Scan for the cell matching the given text and deliver its (x, y) coordinate at center. 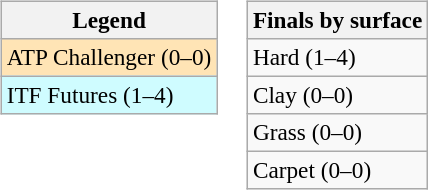
Legend (108, 20)
Carpet (0–0) (337, 171)
ITF Futures (1–4) (108, 95)
Clay (0–0) (337, 95)
Hard (1–4) (337, 57)
Finals by surface (337, 20)
ATP Challenger (0–0) (108, 57)
Grass (0–0) (337, 133)
